Search for the cell housing the specified text and yield its [X, Y] center coordinate. 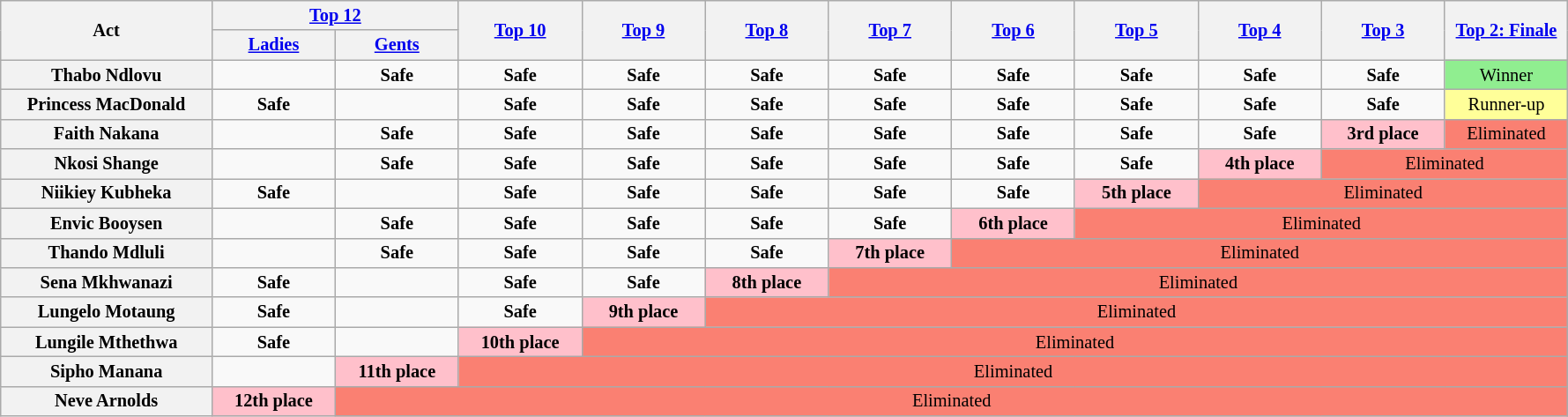
10th place [520, 342]
Lungile Mthethwa [107, 342]
Thando Mdluli [107, 253]
6th place [1014, 223]
7th place [890, 253]
12th place [274, 401]
Lungelo Motaung [107, 312]
11th place [397, 371]
3rd place [1383, 134]
Envic Booysen [107, 223]
Top 8 [767, 30]
Niikiey Kubheka [107, 193]
Ladies [274, 45]
Top 5 [1136, 30]
Act [107, 30]
Top 6 [1014, 30]
Top 4 [1260, 30]
Top 9 [643, 30]
Faith Nakana [107, 134]
Sipho Manana [107, 371]
Thabo Ndlovu [107, 75]
Top 2: Finale [1506, 30]
8th place [767, 282]
Top 12 [336, 15]
Sena Mkhwanazi [107, 282]
Gents [397, 45]
4th place [1260, 164]
Winner [1506, 75]
Princess MacDonald [107, 104]
Top 7 [890, 30]
9th place [643, 312]
5th place [1136, 193]
Runner-up [1506, 104]
Top 10 [520, 30]
Neve Arnolds [107, 401]
Top 3 [1383, 30]
Nkosi Shange [107, 164]
